Capture the cell that displays the provided text and extract its (X, Y) central coordinate. 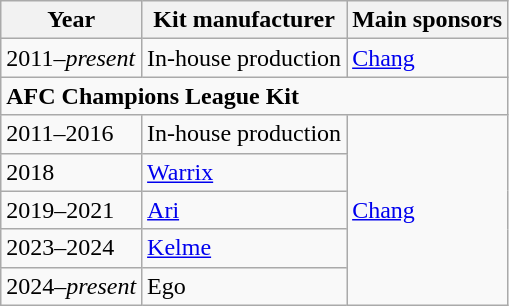
Main sponsors (428, 20)
2011–2016 (72, 134)
Ego (244, 286)
Warrix (244, 172)
2011–present (72, 58)
2019–2021 (72, 210)
Kit manufacturer (244, 20)
Ari (244, 210)
AFC Champions League Kit (254, 96)
2018 (72, 172)
2024–present (72, 286)
Year (72, 20)
Kelme (244, 248)
2023–2024 (72, 248)
